Provide the (x, y) coordinate of the cell's center where the given text is located.  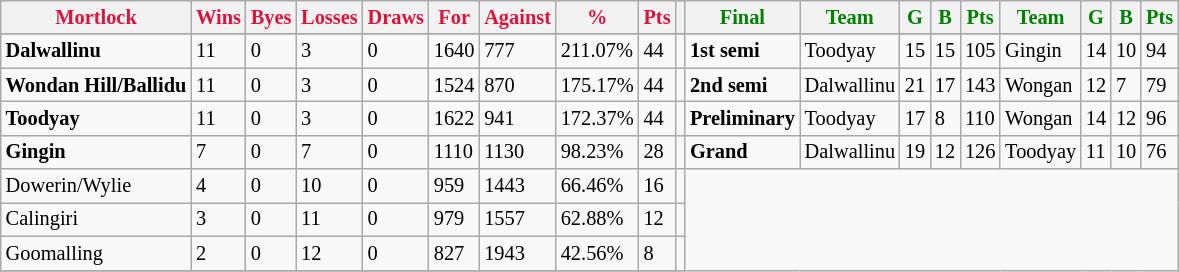
28 (658, 152)
1640 (454, 51)
% (598, 17)
96 (1160, 118)
Goomalling (96, 253)
Wins (218, 17)
Final (742, 17)
1443 (518, 186)
4 (218, 186)
Losses (329, 17)
1130 (518, 152)
126 (980, 152)
211.07% (598, 51)
Grand (742, 152)
Calingiri (96, 219)
Draws (396, 17)
827 (454, 253)
941 (518, 118)
175.17% (598, 85)
1943 (518, 253)
105 (980, 51)
979 (454, 219)
143 (980, 85)
79 (1160, 85)
2nd semi (742, 85)
16 (658, 186)
Against (518, 17)
1st semi (742, 51)
Dowerin/Wylie (96, 186)
Preliminary (742, 118)
1524 (454, 85)
Mortlock (96, 17)
1622 (454, 118)
19 (915, 152)
66.46% (598, 186)
62.88% (598, 219)
42.56% (598, 253)
Wondan Hill/Ballidu (96, 85)
777 (518, 51)
98.23% (598, 152)
For (454, 17)
870 (518, 85)
76 (1160, 152)
1110 (454, 152)
94 (1160, 51)
2 (218, 253)
Byes (271, 17)
21 (915, 85)
1557 (518, 219)
110 (980, 118)
172.37% (598, 118)
959 (454, 186)
